For the text-containing cell, return its midpoint in (X, Y) coordinate format. 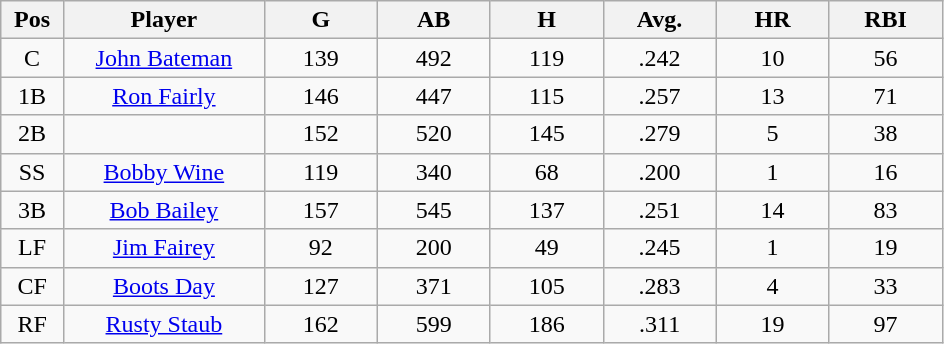
56 (886, 58)
Jim Fairey (164, 248)
SS (32, 172)
16 (886, 172)
.311 (660, 324)
49 (546, 248)
10 (772, 58)
1B (32, 96)
.257 (660, 96)
371 (434, 286)
2B (32, 134)
71 (886, 96)
4 (772, 286)
RF (32, 324)
152 (320, 134)
Avg. (660, 20)
Bob Bailey (164, 210)
.242 (660, 58)
115 (546, 96)
.251 (660, 210)
HR (772, 20)
492 (434, 58)
3B (32, 210)
.279 (660, 134)
Ron Fairly (164, 96)
CF (32, 286)
33 (886, 286)
AB (434, 20)
162 (320, 324)
599 (434, 324)
Boots Day (164, 286)
Player (164, 20)
520 (434, 134)
RBI (886, 20)
.200 (660, 172)
92 (320, 248)
.245 (660, 248)
68 (546, 172)
157 (320, 210)
G (320, 20)
14 (772, 210)
127 (320, 286)
139 (320, 58)
.283 (660, 286)
Rusty Staub (164, 324)
200 (434, 248)
83 (886, 210)
186 (546, 324)
H (546, 20)
545 (434, 210)
38 (886, 134)
137 (546, 210)
340 (434, 172)
John Bateman (164, 58)
105 (546, 286)
13 (772, 96)
Pos (32, 20)
146 (320, 96)
LF (32, 248)
C (32, 58)
447 (434, 96)
5 (772, 134)
97 (886, 324)
145 (546, 134)
Bobby Wine (164, 172)
